From the cell containing the given text, extract its center point as (x, y) coordinate. 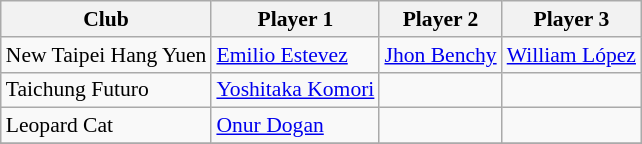
William López (572, 55)
Player 1 (295, 19)
Leopard Cat (106, 126)
Jhon Benchy (440, 55)
Emilio Estevez (295, 55)
New Taipei Hang Yuen (106, 55)
Club (106, 19)
Player 3 (572, 19)
Yoshitaka Komori (295, 90)
Onur Dogan (295, 126)
Player 2 (440, 19)
Taichung Futuro (106, 90)
